Extract the [X, Y] coordinate from the center of the cell holding the provided text.  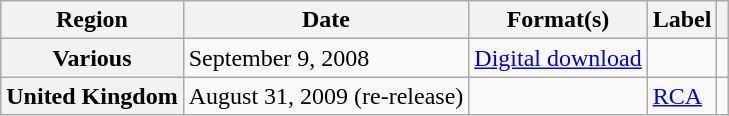
RCA [682, 96]
Digital download [558, 58]
Label [682, 20]
Various [92, 58]
Date [326, 20]
United Kingdom [92, 96]
September 9, 2008 [326, 58]
Region [92, 20]
August 31, 2009 (re-release) [326, 96]
Format(s) [558, 20]
